From the cell containing the given text, extract its center point as [X, Y] coordinate. 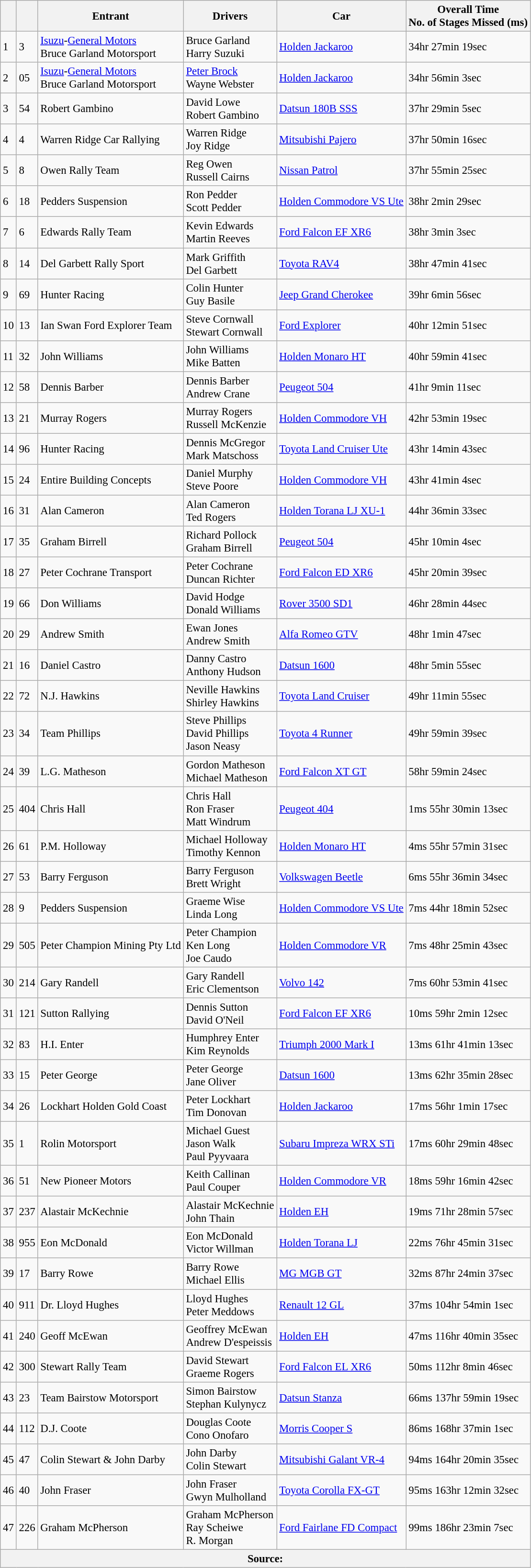
Volvo 142 [341, 982]
69 [27, 294]
Douglas Coote Cono Onofaro [230, 1429]
Ewan Jones Andrew Smith [230, 635]
95ms 163hr 12min 32sec [468, 1490]
Mark Griffith Del Garbett [230, 263]
13ms 61hr 41min 13sec [468, 1045]
42hr 53min 19sec [468, 418]
37hr 29min 5sec [468, 109]
Holden Torana LJ XU-1 [341, 510]
Stewart Rally Team [111, 1366]
61 [27, 846]
Barry Ferguson [111, 877]
1ms 55hr 30min 13sec [468, 809]
34hr 56min 3sec [468, 78]
Rolin Motorsport [111, 1144]
39hr 6min 56sec [468, 294]
Gordon Matheson Michael Matheson [230, 771]
John Fraser [111, 1490]
Toyota Land Cruiser [341, 696]
17ms 60hr 29min 48sec [468, 1144]
Peter Cochrane Duncan Richter [230, 573]
Nissan Patrol [341, 170]
13ms 62hr 35min 28sec [468, 1075]
66 [27, 603]
Michael Guest Jason Walk Paul Pyyvaara [230, 1144]
Lloyd Hughes Peter Meddows [230, 1305]
H.I. Enter [111, 1045]
44 [9, 1429]
Gary Randell [111, 982]
25 [9, 809]
50ms 112hr 8min 46sec [468, 1366]
John Williams Mike Batten [230, 356]
Reg Owen Russell Cairns [230, 170]
Edwards Rally Team [111, 233]
Graham Birrell [111, 542]
Alastair McKechnie [111, 1212]
37hr 50min 16sec [468, 140]
Mitsubishi Galant VR-4 [341, 1459]
10ms 59hr 2min 12sec [468, 1013]
Richard Pollock Graham Birrell [230, 542]
40hr 12min 51sec [468, 326]
86ms 168hr 37min 1sec [468, 1429]
38hr 2min 29sec [468, 201]
Alan Cameron [111, 510]
Drivers [230, 16]
Morris Cooper S [341, 1429]
43hr 41min 4sec [468, 480]
300 [27, 1366]
Warren Ridge Car Rallying [111, 140]
Eon McDonald [111, 1243]
Renault 12 GL [341, 1305]
99ms 186hr 23min 7sec [468, 1528]
Volkswagen Beetle [341, 877]
Datsun 180B SSS [341, 109]
Mitsubishi Pajero [341, 140]
Alastair McKechnie John Thain [230, 1212]
Dr. Lloyd Hughes [111, 1305]
N.J. Hawkins [111, 696]
Colin Hunter Guy Basile [230, 294]
37ms 104hr 54min 1sec [468, 1305]
Graeme Wise Linda Long [230, 908]
6ms 55hr 36min 34sec [468, 877]
Overall Time No. of Stages Missed (ms) [468, 16]
New Pioneer Motors [111, 1181]
45hr 20min 39sec [468, 573]
Entire Building Concepts [111, 480]
D.J. Coote [111, 1429]
Triumph 2000 Mark I [341, 1045]
Graham McPherson [111, 1528]
Toyota RAV4 [341, 263]
7 [9, 233]
Dennis Barber [111, 387]
955 [27, 1243]
237 [27, 1212]
Murray Rogers [111, 418]
Datsun Stanza [341, 1397]
19 [9, 603]
Dennis Sutton David O'Neil [230, 1013]
43hr 14min 43sec [468, 449]
Peter Champion Mining Pty Ltd [111, 945]
Barry Rowe [111, 1274]
Ford Falcon ED XR6 [341, 573]
Humphrey Enter Kim Reynolds [230, 1045]
Lockhart Holden Gold Coast [111, 1106]
Chris Hall Ron Fraser Matt Windrum [230, 809]
John Fraser Gwyn Mulholland [230, 1490]
Team Phillips [111, 734]
214 [27, 982]
Jeep Grand Cherokee [341, 294]
Gary Randell Eric Clementson [230, 982]
40hr 59min 41sec [468, 356]
12 [9, 387]
83 [27, 1045]
Peter George [111, 1075]
Ford Fairlane FD Compact [341, 1528]
Ron Pedder Scott Pedder [230, 201]
38 [9, 1243]
505 [27, 945]
David Hodge Donald Williams [230, 603]
Geoff McEwan [111, 1336]
David Stewart Graeme Rogers [230, 1366]
37 [9, 1212]
46 [9, 1490]
4ms 55hr 57min 31sec [468, 846]
58 [27, 387]
Del Garbett Rally Sport [111, 263]
54 [27, 109]
121 [27, 1013]
Bruce Garland Harry Suzuki [230, 47]
Holden Torana LJ [341, 1243]
John Darby Colin Stewart [230, 1459]
Simon Bairstow Stephan Kulynycz [230, 1397]
18ms 59hr 16min 42sec [468, 1181]
Toyota 4 Runner [341, 734]
911 [27, 1305]
17ms 56hr 1min 17sec [468, 1106]
Dennis Barber Andrew Crane [230, 387]
45 [9, 1459]
38hr 3min 3sec [468, 233]
41 [9, 1336]
22 [9, 696]
46hr 28min 44sec [468, 603]
Daniel Murphy Steve Poore [230, 480]
36 [9, 1181]
Alan Cameron Ted Rogers [230, 510]
Barry Ferguson Brett Wright [230, 877]
404 [27, 809]
48hr 5min 55sec [468, 666]
226 [27, 1528]
Ian Swan Ford Explorer Team [111, 326]
Team Bairstow Motorsport [111, 1397]
Chris Hall [111, 809]
Daniel Castro [111, 666]
John Williams [111, 356]
48hr 1min 47sec [468, 635]
05 [27, 78]
Peugeot 404 [341, 809]
P.M. Holloway [111, 846]
Toyota Corolla FX-GT [341, 1490]
Robert Gambino [111, 109]
34hr 27min 19sec [468, 47]
L.G. Matheson [111, 771]
Geoffrey McEwan Andrew D'espeissis [230, 1336]
Alfa Romeo GTV [341, 635]
32ms 87hr 24min 37sec [468, 1274]
33 [9, 1075]
Subaru Impreza WRX STi [341, 1144]
Peter Brock Wayne Webster [230, 78]
10 [9, 326]
Toyota Land Cruiser Ute [341, 449]
Steve Cornwall Stewart Cornwall [230, 326]
Colin Stewart & John Darby [111, 1459]
Kevin Edwards Martin Reeves [230, 233]
David Lowe Robert Gambino [230, 109]
5 [9, 170]
Danny Castro Anthony Hudson [230, 666]
Eon McDonald Victor Willman [230, 1243]
53 [27, 877]
38hr 47min 41sec [468, 263]
Ford Falcon XT GT [341, 771]
41hr 9min 11sec [468, 387]
7ms 44hr 18min 52sec [468, 908]
66ms 137hr 59min 19sec [468, 1397]
MG MGB GT [341, 1274]
19ms 71hr 28min 57sec [468, 1212]
45hr 10min 4sec [468, 542]
Peter George Jane Oliver [230, 1075]
94ms 164hr 20min 35sec [468, 1459]
7ms 48hr 25min 43sec [468, 945]
Don Williams [111, 603]
7ms 60hr 53min 41sec [468, 982]
Car [341, 16]
20 [9, 635]
58hr 59min 24sec [468, 771]
51 [27, 1181]
96 [27, 449]
28 [9, 908]
2 [9, 78]
Owen Rally Team [111, 170]
Rover 3500 SD1 [341, 603]
43 [9, 1397]
22ms 76hr 45min 31sec [468, 1243]
Peter Lockhart Tim Donovan [230, 1106]
Andrew Smith [111, 635]
Entrant [111, 16]
Graham McPherson Ray Scheiwe R. Morgan [230, 1528]
112 [27, 1429]
44hr 36min 33sec [468, 510]
Michael Holloway Timothy Kennon [230, 846]
49hr 11min 55sec [468, 696]
42 [9, 1366]
Neville Hawkins Shirley Hawkins [230, 696]
240 [27, 1336]
Ford Falcon EL XR6 [341, 1366]
47ms 116hr 40min 35sec [468, 1336]
Ford Explorer [341, 326]
30 [9, 982]
72 [27, 696]
Barry Rowe Michael Ellis [230, 1274]
49hr 59min 39sec [468, 734]
37hr 55min 25sec [468, 170]
11 [9, 356]
Steve Phillips David Phillips Jason Neasy [230, 734]
Source: [265, 1558]
Warren Ridge Joy Ridge [230, 140]
Dennis McGregor Mark Matschoss [230, 449]
Peter Cochrane Transport [111, 573]
Keith Callinan Paul Couper [230, 1181]
Murray Rogers Russell McKenzie [230, 418]
Peter Champion Ken Long Joe Caudo [230, 945]
Sutton Rallying [111, 1013]
